Return the (X, Y) coordinate for the center point of the cell that contains the specified text.  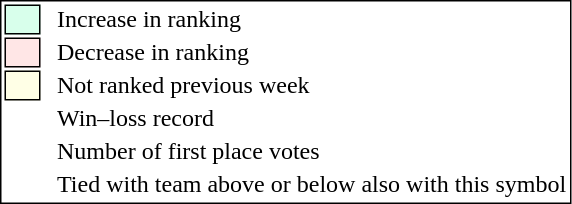
Increase in ranking (312, 19)
Number of first place votes (312, 151)
Win–loss record (312, 119)
Tied with team above or below also with this symbol (312, 185)
Decrease in ranking (312, 53)
Not ranked previous week (312, 85)
